Find where the given text appears and provide that cell's center as (x, y) coordinate. 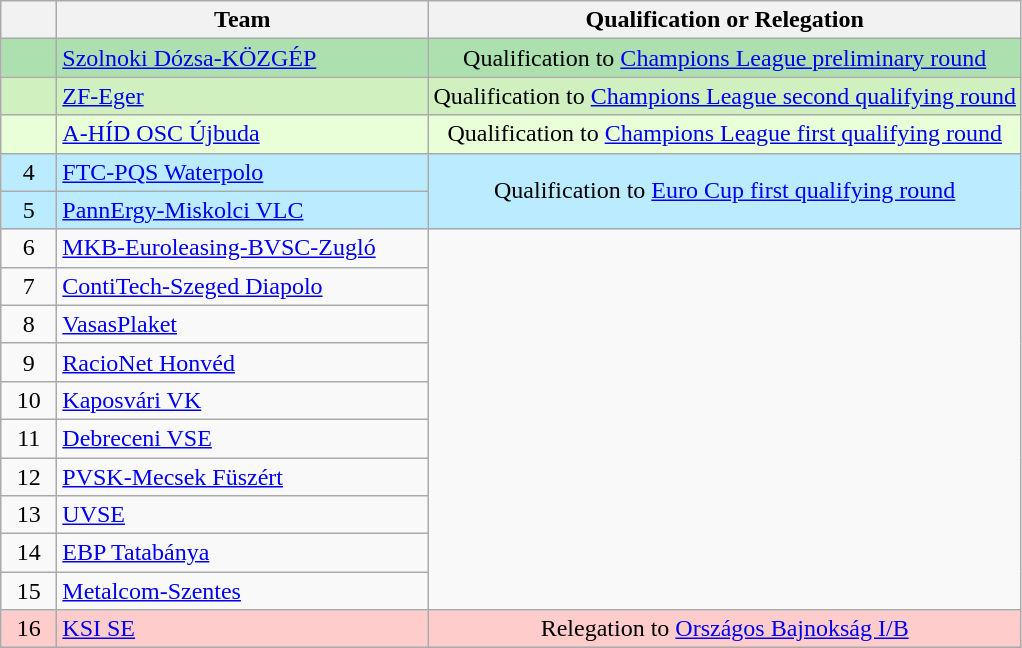
13 (29, 515)
UVSE (242, 515)
14 (29, 553)
Kaposvári VK (242, 400)
ZF-Eger (242, 96)
8 (29, 324)
10 (29, 400)
ContiTech-Szeged Diapolo (242, 286)
A-HÍD OSC Újbuda (242, 134)
Qualification to Champions League first qualifying round (725, 134)
RacioNet Honvéd (242, 362)
6 (29, 248)
16 (29, 629)
Qualification or Relegation (725, 20)
MKB-Euroleasing-BVSC-Zugló (242, 248)
11 (29, 438)
EBP Tatabánya (242, 553)
Relegation to Országos Bajnokság I/B (725, 629)
Debreceni VSE (242, 438)
Team (242, 20)
Qualification to Champions League preliminary round (725, 58)
PannErgy-Miskolci VLC (242, 210)
VasasPlaket (242, 324)
Qualification to Euro Cup first qualifying round (725, 191)
4 (29, 172)
KSI SE (242, 629)
Qualification to Champions League second qualifying round (725, 96)
9 (29, 362)
Szolnoki Dózsa-KÖZGÉP (242, 58)
12 (29, 477)
PVSK-Mecsek Füszért (242, 477)
7 (29, 286)
15 (29, 591)
5 (29, 210)
Metalcom-Szentes (242, 591)
FTC-PQS Waterpolo (242, 172)
